Capture the cell that displays the provided text and extract its [X, Y] central coordinate. 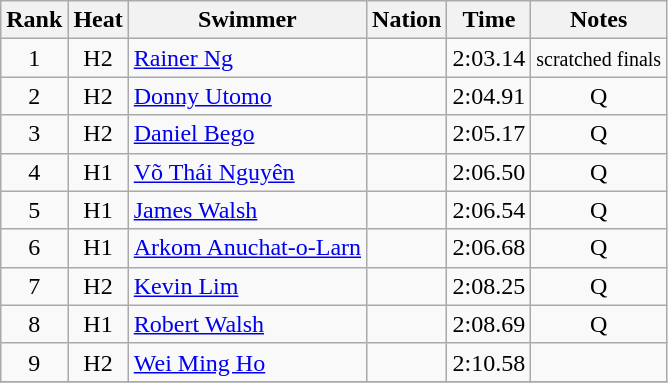
James Walsh [247, 210]
Donny Utomo [247, 96]
2 [34, 96]
Robert Walsh [247, 324]
4 [34, 172]
2:06.68 [489, 248]
2:03.14 [489, 58]
2:08.69 [489, 324]
Time [489, 20]
2:04.91 [489, 96]
2:06.54 [489, 210]
1 [34, 58]
Kevin Lim [247, 286]
2:06.50 [489, 172]
Heat [98, 20]
5 [34, 210]
Wei Ming Ho [247, 362]
2:10.58 [489, 362]
7 [34, 286]
6 [34, 248]
Arkom Anuchat-o-Larn [247, 248]
Swimmer [247, 20]
Notes [599, 20]
3 [34, 134]
Nation [407, 20]
9 [34, 362]
Rank [34, 20]
Rainer Ng [247, 58]
Daniel Bego [247, 134]
2:08.25 [489, 286]
scratched finals [599, 58]
Võ Thái Nguyên [247, 172]
8 [34, 324]
2:05.17 [489, 134]
